Extract the [x, y] coordinate from the center of the cell holding the provided text.  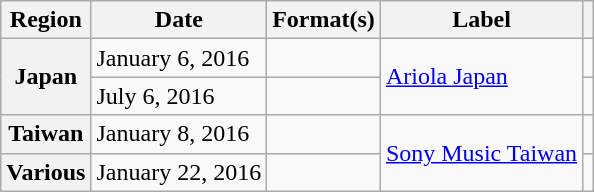
Ariola Japan [481, 77]
January 6, 2016 [179, 58]
Various [46, 172]
July 6, 2016 [179, 96]
Japan [46, 77]
Label [481, 20]
Sony Music Taiwan [481, 153]
Date [179, 20]
January 22, 2016 [179, 172]
Region [46, 20]
Format(s) [324, 20]
Taiwan [46, 134]
January 8, 2016 [179, 134]
